For the text-containing cell, return its midpoint in (x, y) coordinate format. 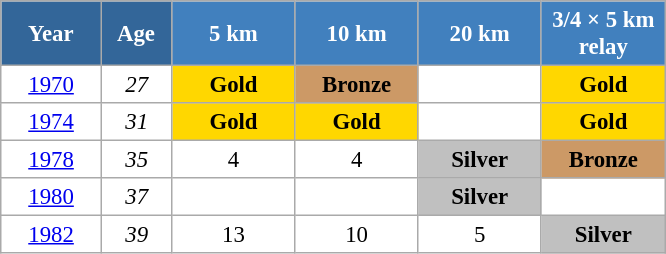
Year (52, 34)
20 km (480, 34)
10 (356, 235)
5 km (234, 34)
1982 (52, 235)
37 (136, 197)
1978 (52, 160)
Age (136, 34)
39 (136, 235)
27 (136, 85)
31 (136, 122)
13 (234, 235)
3/4 × 5 km relay (603, 34)
5 (480, 235)
35 (136, 160)
1974 (52, 122)
1970 (52, 85)
10 km (356, 34)
1980 (52, 197)
